Search for the cell housing the specified text and yield its (X, Y) center coordinate. 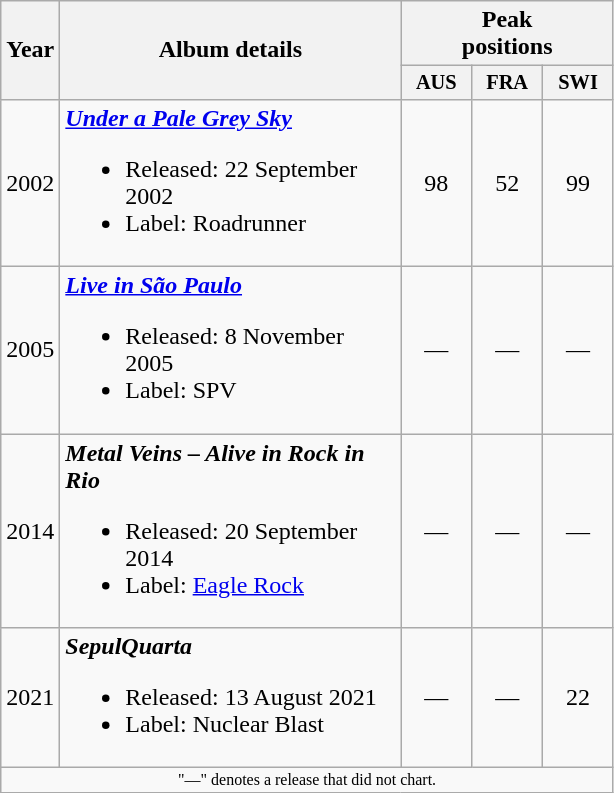
2021 (30, 698)
2014 (30, 531)
52 (508, 182)
AUS (436, 83)
SepulQuartaReleased: 13 August 2021Label: Nuclear Blast (230, 698)
Peakpositions (508, 34)
"—" denotes a release that did not chart. (308, 780)
99 (578, 182)
22 (578, 698)
SWI (578, 83)
2005 (30, 350)
Year (30, 50)
Metal Veins – Alive in Rock in RioReleased: 20 September 2014Label: Eagle Rock (230, 531)
2002 (30, 182)
Album details (230, 50)
Live in São PauloReleased: 8 November 2005Label: SPV (230, 350)
98 (436, 182)
Under a Pale Grey SkyReleased: 22 September 2002Label: Roadrunner (230, 182)
FRA (508, 83)
